Scan for the cell matching the given text and deliver its [x, y] coordinate at center. 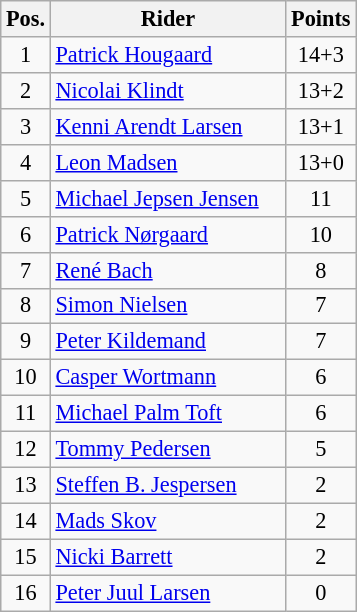
Simon Nielsen [168, 306]
Peter Kildemand [168, 342]
15 [26, 557]
16 [26, 593]
Points [321, 19]
Pos. [26, 19]
13 [26, 485]
3 [26, 126]
Patrick Nørgaard [168, 234]
Michael Palm Toft [168, 414]
Patrick Hougaard [168, 55]
Tommy Pedersen [168, 450]
Michael Jepsen Jensen [168, 198]
Casper Wortmann [168, 378]
Rider [168, 19]
Leon Madsen [168, 162]
Nicolai Klindt [168, 90]
13+2 [321, 90]
14 [26, 521]
Mads Skov [168, 521]
0 [321, 593]
Nicki Barrett [168, 557]
1 [26, 55]
Kenni Arendt Larsen [168, 126]
9 [26, 342]
12 [26, 450]
Peter Juul Larsen [168, 593]
4 [26, 162]
Steffen B. Jespersen [168, 485]
13+0 [321, 162]
13+1 [321, 126]
René Bach [168, 270]
14+3 [321, 55]
